Return the [X, Y] coordinate for the center point of the cell that contains the specified text.  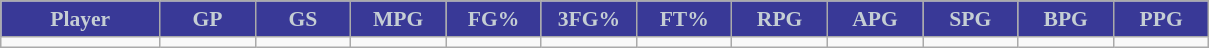
APG [874, 19]
RPG [780, 19]
Player [80, 19]
FG% [494, 19]
PPG [1161, 19]
FT% [684, 19]
GP [208, 19]
BPG [1066, 19]
SPG [970, 19]
3FG% [588, 19]
GS [302, 19]
MPG [398, 19]
